For the text-containing cell, return its midpoint in (X, Y) coordinate format. 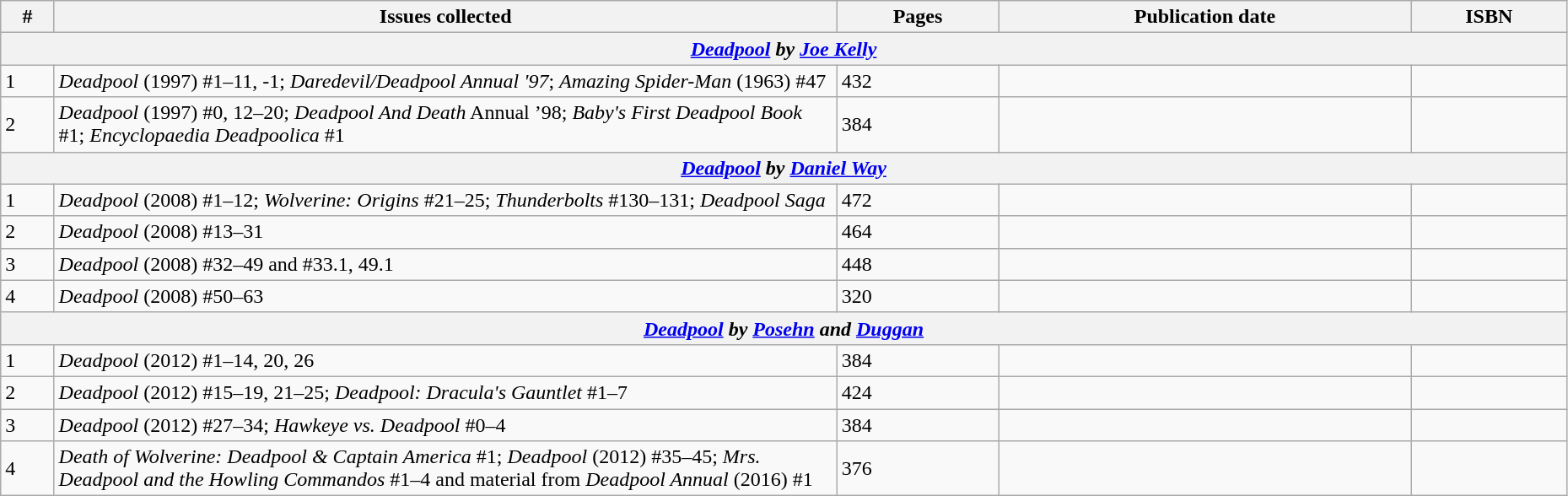
Publication date (1205, 17)
432 (918, 81)
320 (918, 296)
Deadpool by Posehn and Duggan (784, 328)
Deadpool (2008) #1–12; Wolverine: Origins #21–25; Thunderbolts #130–131; Deadpool Saga (445, 200)
464 (918, 232)
424 (918, 392)
Deadpool (1997) #1–11, -1; Daredevil/Deadpool Annual '97; Amazing Spider-Man (1963) #47 (445, 81)
Deadpool (2008) #13–31 (445, 232)
Deadpool (2008) #32–49 and #33.1, 49.1 (445, 264)
Deadpool by Daniel Way (784, 168)
Deadpool (2012) #15–19, 21–25; Deadpool: Dracula's Gauntlet #1–7 (445, 392)
Deadpool (2012) #1–14, 20, 26 (445, 360)
# (27, 17)
Deadpool (2012) #27–34; Hawkeye vs. Deadpool #0–4 (445, 424)
Deadpool (1997) #0, 12–20; Deadpool And Death Annual ’98; Baby's First Deadpool Book #1; Encyclopaedia Deadpoolica #1 (445, 125)
472 (918, 200)
Pages (918, 17)
Issues collected (445, 17)
376 (918, 469)
Deadpool (2008) #50–63 (445, 296)
Deadpool by Joe Kelly (784, 49)
448 (918, 264)
ISBN (1489, 17)
